From the cell containing the given text, extract its center point as [x, y] coordinate. 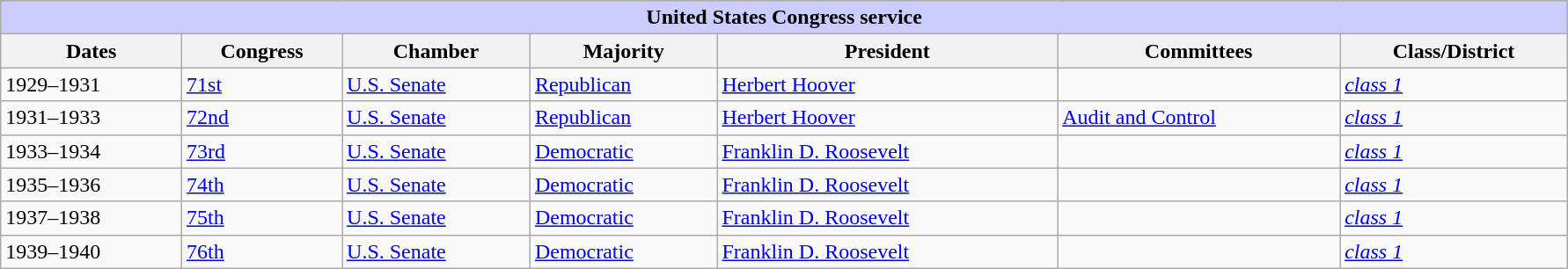
Audit and Control [1198, 118]
1931–1933 [92, 118]
President [887, 51]
Majority [623, 51]
75th [262, 218]
1935–1936 [92, 185]
1939–1940 [92, 251]
1933–1934 [92, 151]
Chamber [436, 51]
United States Congress service [785, 18]
Committees [1198, 51]
71st [262, 84]
76th [262, 251]
1937–1938 [92, 218]
1929–1931 [92, 84]
Class/District [1454, 51]
73rd [262, 151]
74th [262, 185]
72nd [262, 118]
Dates [92, 51]
Congress [262, 51]
